Return (X, Y) of the center of cell containing provided text 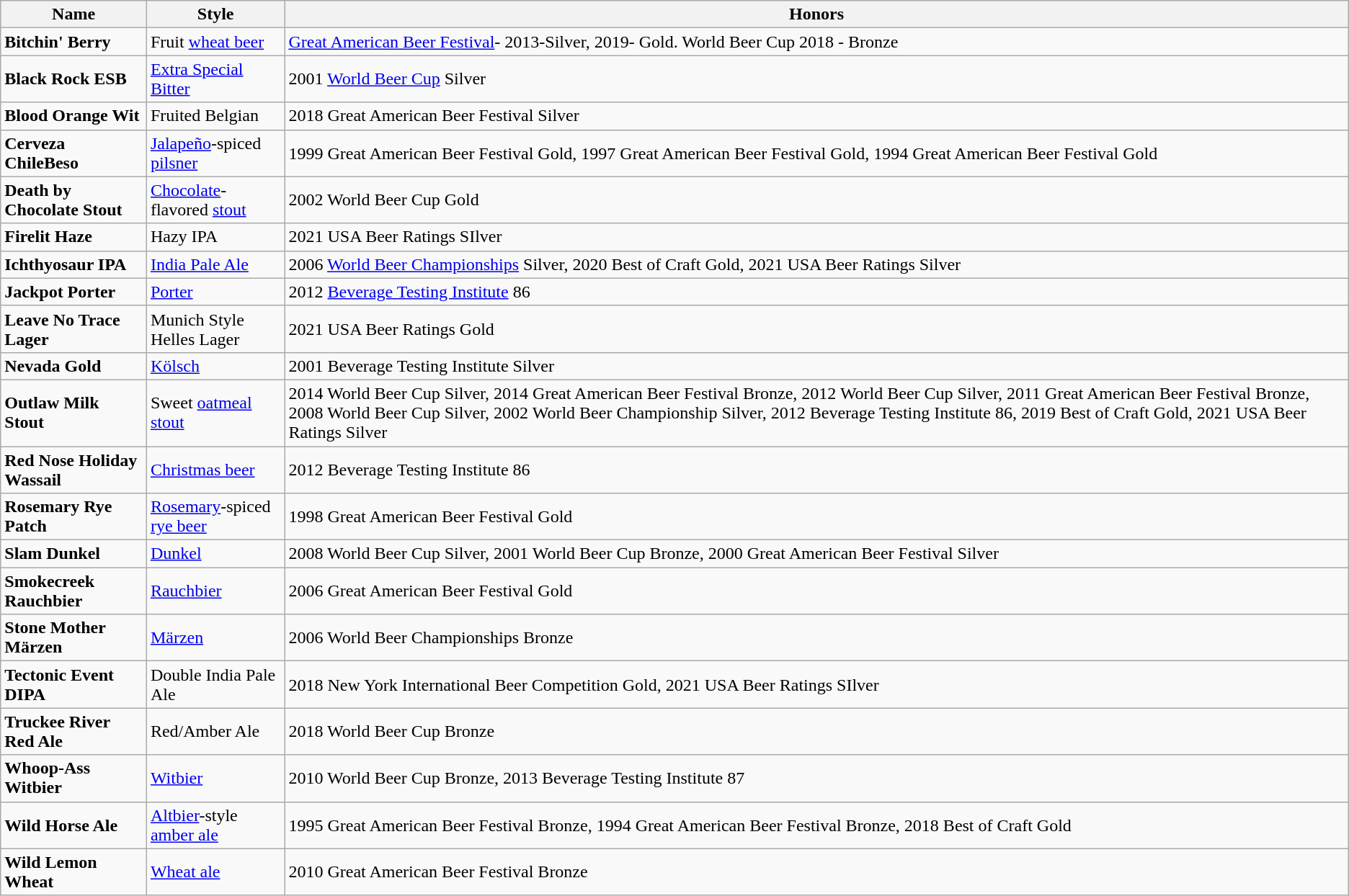
2018 World Beer Cup Bronze (816, 732)
Style (215, 14)
Stone Mother Märzen (74, 638)
Rosemary Rye Patch (74, 517)
2006 World Beer Championships Bronze (816, 638)
Extra Special Bitter (215, 79)
2018 Great American Beer Festival Silver (816, 116)
Whoop-Ass Witbier (74, 778)
Tectonic Event DIPA (74, 684)
Wheat ale (215, 872)
Blood Orange Wit (74, 116)
Outlaw Milk Stout (74, 413)
Wild Lemon Wheat (74, 872)
Porter (215, 292)
Fruited Belgian (215, 116)
2010 World Beer Cup Bronze, 2013 Beverage Testing Institute 87 (816, 778)
Rosemary-spiced rye beer (215, 517)
Munich Style Helles Lager (215, 328)
India Pale Ale (215, 264)
Chocolate-flavored stout (215, 200)
Ichthyosaur IPA (74, 264)
Jackpot Porter (74, 292)
Double India Pale Ale (215, 684)
2018 New York International Beer Competition Gold, 2021 USA Beer Ratings SIlver (816, 684)
Fruit wheat beer (215, 42)
Sweet oatmeal stout (215, 413)
Nevada Gold (74, 366)
Red Nose Holiday Wassail (74, 470)
Slam Dunkel (74, 554)
Dunkel (215, 554)
Kölsch (215, 366)
Honors (816, 14)
Christmas beer (215, 470)
Truckee River Red Ale (74, 732)
Jalapeño-spiced pilsner (215, 153)
Hazy IPA (215, 237)
2021 USA Beer Ratings SIlver (816, 237)
1999 Great American Beer Festival Gold, 1997 Great American Beer Festival Gold, 1994 Great American Beer Festival Gold (816, 153)
2006 World Beer Championships Silver, 2020 Best of Craft Gold, 2021 USA Beer Ratings Silver (816, 264)
Altbier-style amber ale (215, 825)
2010 Great American Beer Festival Bronze (816, 872)
Wild Horse Ale (74, 825)
Leave No Trace Lager (74, 328)
Smokecreek Rauchbier (74, 591)
Red/Amber Ale (215, 732)
2001 World Beer Cup Silver (816, 79)
1995 Great American Beer Festival Bronze, 1994 Great American Beer Festival Bronze, 2018 Best of Craft Gold (816, 825)
Bitchin' Berry (74, 42)
Rauchbier (215, 591)
Death by Chocolate Stout (74, 200)
1998 Great American Beer Festival Gold (816, 517)
2008 World Beer Cup Silver, 2001 World Beer Cup Bronze, 2000 Great American Beer Festival Silver (816, 554)
Witbier (215, 778)
Cerveza ChileBeso (74, 153)
2021 USA Beer Ratings Gold (816, 328)
Firelit Haze (74, 237)
Great American Beer Festival- 2013-Silver, 2019- Gold. World Beer Cup 2018 - Bronze (816, 42)
2002 World Beer Cup Gold (816, 200)
Name (74, 14)
2006 Great American Beer Festival Gold (816, 591)
Märzen (215, 638)
Black Rock ESB (74, 79)
2001 Beverage Testing Institute Silver (816, 366)
